Detect which cell encompasses the target text, then output its (X, Y) center coordinate. 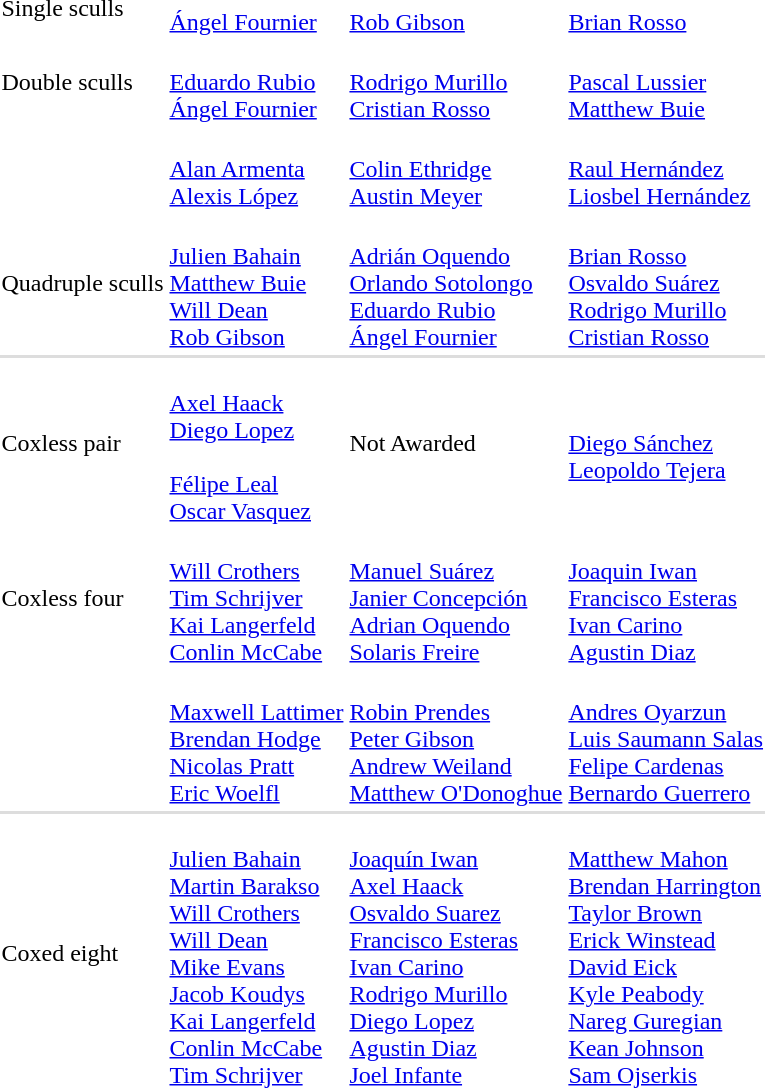
Joaquin IwanFrancisco EsterasIvan CarinoAgustin Diaz (666, 598)
Will CrothersTim SchrijverKai LangerfeldConlin McCabe (256, 598)
Alan ArmentaAlexis López (256, 169)
Not Awarded (456, 444)
Rodrigo MurilloCristian Rosso (456, 82)
Andres OyarzunLuis Saumann SalasFelipe CardenasBernardo Guerrero (666, 739)
Coxless pair (82, 444)
Raul HernándezLiosbel Hernández (666, 169)
Quadruple sculls (82, 283)
Axel HaackDiego LopezFélipe LealOscar Vasquez (256, 444)
Coxless four (82, 598)
Brian RossoOsvaldo SuárezRodrigo MurilloCristian Rosso (666, 283)
Manuel SuárezJanier ConcepciónAdrian OquendoSolaris Freire (456, 598)
Diego SánchezLeopoldo Tejera (666, 444)
Double sculls (82, 82)
Robin PrendesPeter GibsonAndrew WeilandMatthew O'Donoghue (456, 739)
Colin EthridgeAustin Meyer (456, 169)
Eduardo RubioÁngel Fournier (256, 82)
Julien BahainMatthew BuieWill DeanRob Gibson (256, 283)
Maxwell LattimerBrendan HodgeNicolas PrattEric Woelfl (256, 739)
Adrián OquendoOrlando SotolongoEduardo RubioÁngel Fournier (456, 283)
Pascal LussierMatthew Buie (666, 82)
